Provide the [x, y] coordinate of the cell's center where the given text is located.  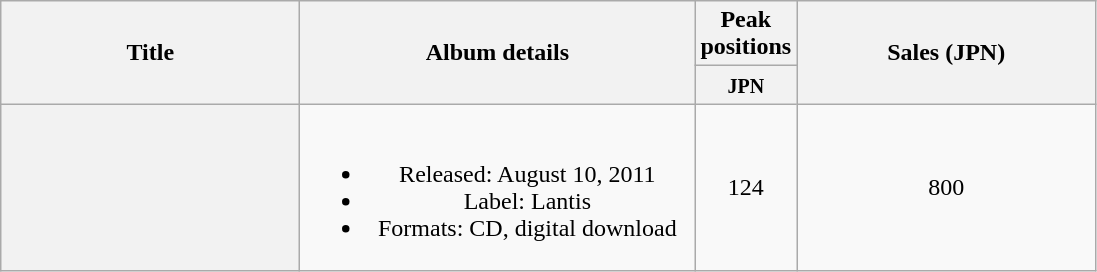
Sales (JPN) [946, 52]
JPN [746, 85]
124 [746, 188]
Album details [498, 52]
Released: August 10, 2011Label: LantisFormats: CD, digital download [498, 188]
Title [150, 52]
800 [946, 188]
Peak positions [746, 34]
